Return the [X, Y] coordinate for the center point of the cell that contains the specified text.  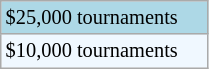
$10,000 tournaments [104, 51]
$25,000 tournaments [104, 17]
